Determine the (X, Y) coordinate at the center of the cell enclosing the given text.  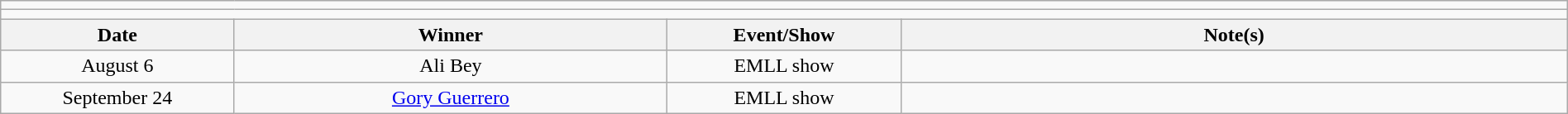
Ali Bey (451, 66)
September 24 (117, 97)
Event/Show (784, 35)
Note(s) (1234, 35)
Gory Guerrero (451, 97)
Date (117, 35)
Winner (451, 35)
August 6 (117, 66)
